Detect which cell encompasses the target text, then output its [x, y] center coordinate. 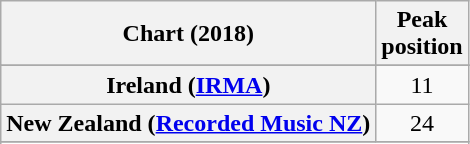
11 [422, 85]
Peak position [422, 34]
24 [422, 123]
New Zealand (Recorded Music NZ) [188, 123]
Ireland (IRMA) [188, 85]
Chart (2018) [188, 34]
